Return the [x, y] coordinate for the center point of the cell that contains the specified text.  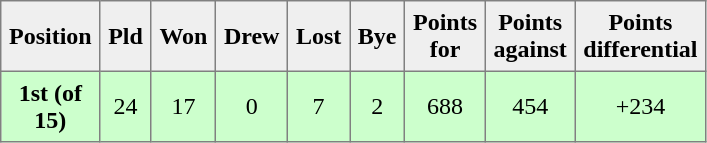
Lost [319, 36]
7 [319, 106]
Won [184, 36]
Pld [126, 36]
Position [50, 36]
1st (of 15) [50, 106]
688 [446, 106]
+234 [640, 106]
Bye [378, 36]
Points for [446, 36]
Points against [530, 36]
454 [530, 106]
24 [126, 106]
Drew [252, 36]
2 [378, 106]
17 [184, 106]
Points differential [640, 36]
0 [252, 106]
